Identify which cell holds the provided text, then report its (x, y) central coordinate. 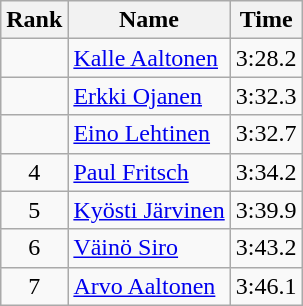
3:34.2 (266, 172)
4 (34, 172)
Time (266, 20)
5 (34, 210)
7 (34, 286)
6 (34, 248)
3:32.7 (266, 134)
3:43.2 (266, 248)
3:46.1 (266, 286)
Eino Lehtinen (149, 134)
Arvo Aaltonen (149, 286)
Kyösti Järvinen (149, 210)
Väinö Siro (149, 248)
Rank (34, 20)
3:32.3 (266, 96)
Paul Fritsch (149, 172)
3:39.9 (266, 210)
Name (149, 20)
3:28.2 (266, 58)
Erkki Ojanen (149, 96)
Kalle Aaltonen (149, 58)
